Locate the cell with the specified text and output its [X, Y] center coordinate. 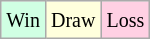
Loss [126, 20]
Win [24, 20]
Draw [72, 20]
